Provide the (X, Y) coordinate of the cell's center where the given text is located.  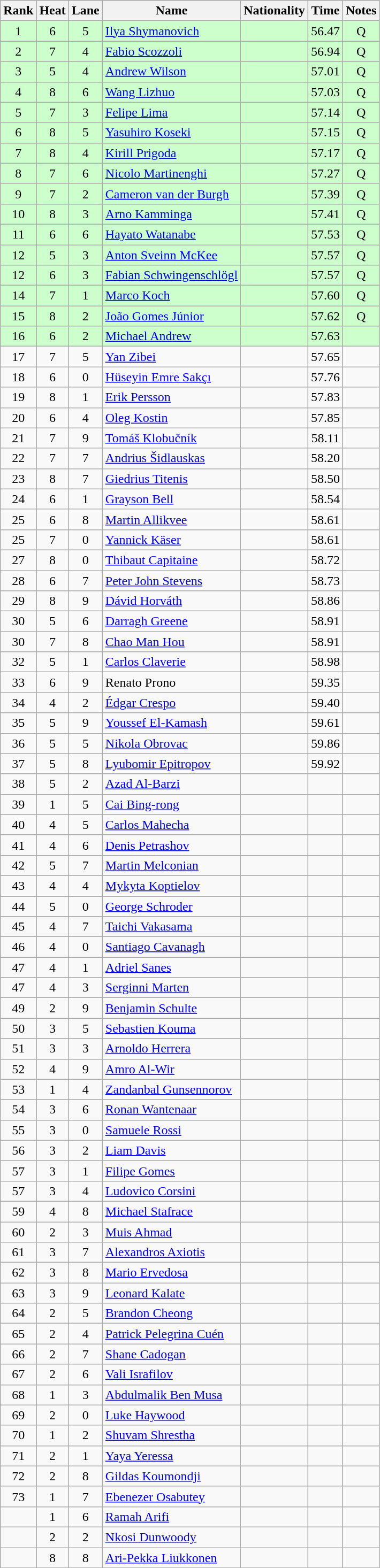
57.65 (325, 357)
11 (18, 234)
João Gomes Júnior (171, 316)
19 (18, 397)
57.76 (325, 377)
Oleg Kostin (171, 418)
72 (18, 1476)
Édgar Crespo (171, 703)
Ronan Wantenaar (171, 1110)
42 (18, 865)
18 (18, 377)
32 (18, 662)
57.27 (325, 173)
Shuvam Shrestha (171, 1435)
Mykyta Koptielov (171, 886)
Santiago Cavanagh (171, 947)
52 (18, 1069)
66 (18, 1354)
Gildas Koumondji (171, 1476)
36 (18, 743)
23 (18, 479)
57.03 (325, 92)
Erik Persson (171, 397)
Yan Zibei (171, 357)
53 (18, 1089)
15 (18, 316)
57.62 (325, 316)
Fabio Scozzoli (171, 51)
71 (18, 1456)
Samuele Rossi (171, 1130)
60 (18, 1232)
Taichi Vakasama (171, 927)
Rank (18, 11)
Adriel Sanes (171, 967)
Andrius Šidlauskas (171, 458)
68 (18, 1395)
Renato Prono (171, 682)
Denis Petrashov (171, 845)
57.14 (325, 112)
Kirill Prigoda (171, 153)
50 (18, 1028)
58.72 (325, 560)
Notes (361, 11)
Abdulmalik Ben Musa (171, 1395)
Arno Kamminga (171, 214)
Brandon Cheong (171, 1313)
Lane (86, 11)
Darragh Greene (171, 621)
Serginni Marten (171, 988)
Yaya Yeressa (171, 1456)
65 (18, 1334)
Hüseyin Emre Sakçı (171, 377)
Chao Man Hou (171, 642)
61 (18, 1252)
Carlos Claverie (171, 662)
Sebastien Kouma (171, 1028)
54 (18, 1110)
Youssef El-Kamash (171, 723)
Martin Melconian (171, 865)
Felipe Lima (171, 112)
Michael Stafrace (171, 1211)
24 (18, 499)
Ari-Pekka Liukkonen (171, 1558)
57.53 (325, 234)
Arnoldo Herrera (171, 1049)
Thibaut Capitaine (171, 560)
Fabian Schwingenschlögl (171, 275)
Yasuhiro Koseki (171, 133)
Cai Bing-rong (171, 804)
Lyubomir Epitropov (171, 764)
Time (325, 11)
57.85 (325, 418)
58.73 (325, 580)
Name (171, 11)
56.47 (325, 31)
49 (18, 1008)
Muis Ahmad (171, 1232)
Tomáš Klobučník (171, 438)
Carlos Mahecha (171, 825)
Filipe Gomes (171, 1171)
Luke Haywood (171, 1415)
Michael Andrew (171, 336)
44 (18, 906)
56.94 (325, 51)
57.15 (325, 133)
40 (18, 825)
41 (18, 845)
Leonard Kalate (171, 1293)
58.50 (325, 479)
58.20 (325, 458)
Nationality (275, 11)
Ludovico Corsini (171, 1191)
Marco Koch (171, 296)
Wang Lizhuo (171, 92)
57.60 (325, 296)
55 (18, 1130)
57.41 (325, 214)
58.54 (325, 499)
67 (18, 1374)
57.17 (325, 153)
14 (18, 296)
63 (18, 1293)
57.01 (325, 72)
33 (18, 682)
Dávid Horváth (171, 601)
35 (18, 723)
57.63 (325, 336)
27 (18, 560)
59.35 (325, 682)
29 (18, 601)
21 (18, 438)
Hayato Watanabe (171, 234)
Yannick Käser (171, 540)
16 (18, 336)
Zandanbal Gunsennorov (171, 1089)
57.83 (325, 397)
Grayson Bell (171, 499)
59.86 (325, 743)
56 (18, 1150)
58.98 (325, 662)
69 (18, 1415)
20 (18, 418)
59 (18, 1211)
28 (18, 580)
58.86 (325, 601)
Patrick Pelegrina Cuén (171, 1334)
34 (18, 703)
Ramah Arifi (171, 1517)
22 (18, 458)
Vali Israfilov (171, 1374)
George Schroder (171, 906)
46 (18, 947)
43 (18, 886)
Mario Ervedosa (171, 1273)
57.39 (325, 194)
Giedrius Titenis (171, 479)
Heat (52, 11)
59.92 (325, 764)
Andrew Wilson (171, 72)
62 (18, 1273)
Cameron van der Burgh (171, 194)
Amro Al-Wir (171, 1069)
17 (18, 357)
Shane Cadogan (171, 1354)
Alexandros Axiotis (171, 1252)
Azad Al-Barzi (171, 784)
73 (18, 1496)
64 (18, 1313)
45 (18, 927)
70 (18, 1435)
37 (18, 764)
51 (18, 1049)
38 (18, 784)
Benjamin Schulte (171, 1008)
Anton Sveinn McKee (171, 255)
59.61 (325, 723)
Peter John Stevens (171, 580)
Nicolo Martinenghi (171, 173)
39 (18, 804)
Martin Allikvee (171, 519)
Liam Davis (171, 1150)
Nkosi Dunwoody (171, 1537)
Ebenezer Osabutey (171, 1496)
Nikola Obrovac (171, 743)
58.11 (325, 438)
10 (18, 214)
59.40 (325, 703)
Ilya Shymanovich (171, 31)
